Capture the cell that displays the provided text and extract its [X, Y] central coordinate. 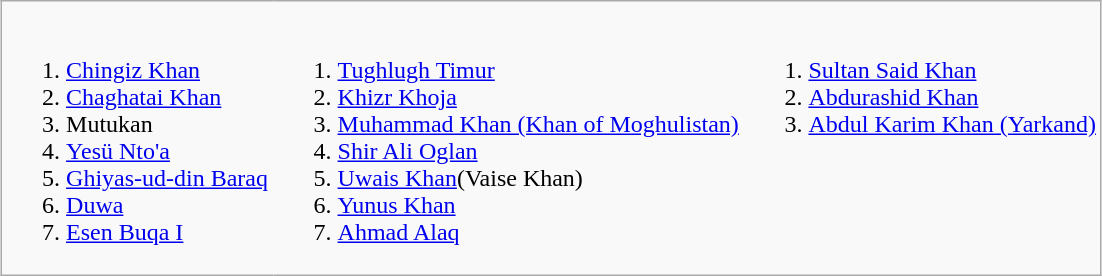
Chingiz Khan Chaghatai Khan Mutukan Yesü Nto'a Ghiyas-ud-din Baraq Duwa Esen Buqa I [137, 138]
Sultan Said Khan Abdurashid Khan Abdul Karim Khan (Yarkand) [923, 138]
Tughlugh Timur Khizr Khoja Muhammad Khan (Khan of Moghulistan) Shir Ali Oglan Uwais Khan(Vaise Khan) Yunus Khan Ahmad Alaq [508, 138]
